Provide the [x, y] coordinate of the cell's center where the given text is located.  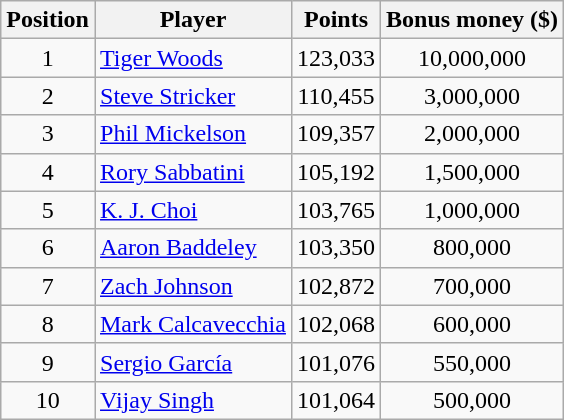
101,064 [336, 400]
10,000,000 [472, 58]
1 [48, 58]
7 [48, 286]
109,357 [336, 134]
110,455 [336, 96]
9 [48, 362]
Mark Calcavecchia [192, 324]
101,076 [336, 362]
600,000 [472, 324]
5 [48, 210]
4 [48, 172]
Vijay Singh [192, 400]
Aaron Baddeley [192, 248]
2 [48, 96]
10 [48, 400]
Tiger Woods [192, 58]
K. J. Choi [192, 210]
Phil Mickelson [192, 134]
550,000 [472, 362]
1,000,000 [472, 210]
103,350 [336, 248]
1,500,000 [472, 172]
8 [48, 324]
105,192 [336, 172]
123,033 [336, 58]
102,872 [336, 286]
103,765 [336, 210]
500,000 [472, 400]
102,068 [336, 324]
2,000,000 [472, 134]
3,000,000 [472, 96]
700,000 [472, 286]
Points [336, 20]
3 [48, 134]
Rory Sabbatini [192, 172]
Steve Stricker [192, 96]
6 [48, 248]
Zach Johnson [192, 286]
Sergio García [192, 362]
Position [48, 20]
Player [192, 20]
Bonus money ($) [472, 20]
800,000 [472, 248]
